Detect which cell encompasses the target text, then output its [x, y] center coordinate. 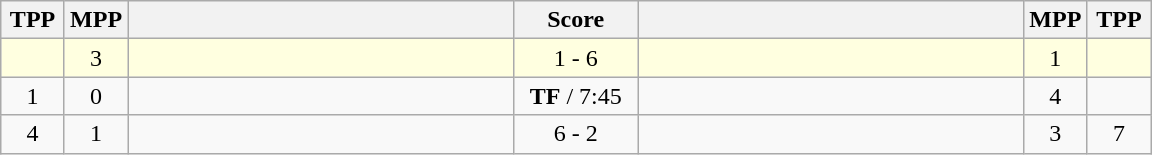
0 [96, 96]
7 [1119, 134]
1 - 6 [576, 58]
Score [576, 20]
TF / 7:45 [576, 96]
6 - 2 [576, 134]
